Return (x, y) of the center of cell containing provided text 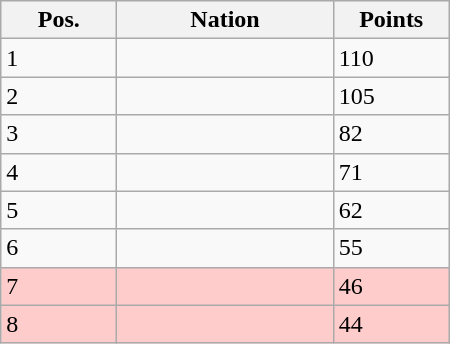
55 (391, 248)
110 (391, 58)
Points (391, 20)
62 (391, 210)
Pos. (59, 20)
5 (59, 210)
44 (391, 324)
4 (59, 172)
71 (391, 172)
105 (391, 96)
6 (59, 248)
Nation (225, 20)
7 (59, 286)
82 (391, 134)
3 (59, 134)
46 (391, 286)
2 (59, 96)
1 (59, 58)
8 (59, 324)
